Extract the [X, Y] coordinate from the center of the cell holding the provided text.  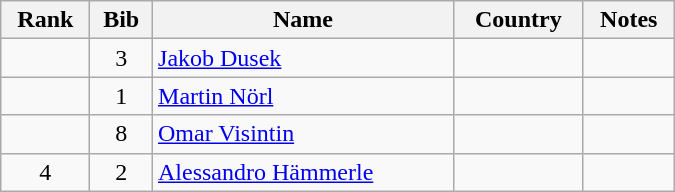
2 [122, 172]
Rank [46, 20]
3 [122, 58]
4 [46, 172]
Country [518, 20]
Notes [628, 20]
Alessandro Hämmerle [304, 172]
8 [122, 134]
Name [304, 20]
Bib [122, 20]
Omar Visintin [304, 134]
Jakob Dusek [304, 58]
1 [122, 96]
Martin Nörl [304, 96]
